Detect which cell encompasses the target text, then output its [X, Y] center coordinate. 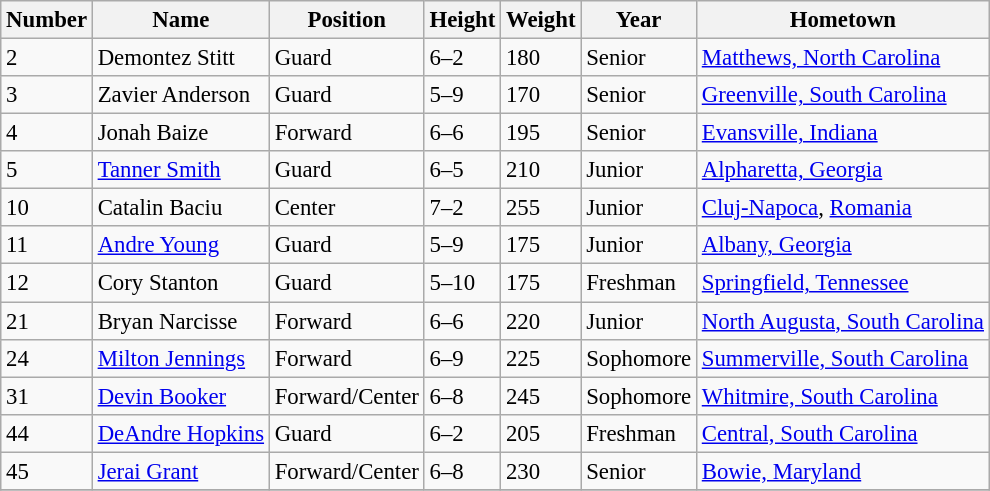
Center [346, 208]
Tanner Smith [180, 170]
Matthews, North Carolina [842, 58]
Albany, Georgia [842, 245]
DeAndre Hopkins [180, 433]
10 [47, 208]
Whitmire, South Carolina [842, 396]
45 [47, 471]
Central, South Carolina [842, 433]
180 [541, 58]
Number [47, 20]
2 [47, 58]
Milton Jennings [180, 358]
Jerai Grant [180, 471]
6–9 [462, 358]
210 [541, 170]
205 [541, 433]
Greenville, South Carolina [842, 95]
255 [541, 208]
21 [47, 321]
Springfield, Tennessee [842, 283]
6–5 [462, 170]
31 [47, 396]
230 [541, 471]
245 [541, 396]
12 [47, 283]
Zavier Anderson [180, 95]
Andre Young [180, 245]
5 [47, 170]
4 [47, 133]
Devin Booker [180, 396]
170 [541, 95]
7–2 [462, 208]
220 [541, 321]
Bowie, Maryland [842, 471]
5–10 [462, 283]
Alpharetta, Georgia [842, 170]
Evansville, Indiana [842, 133]
11 [47, 245]
195 [541, 133]
Demontez Stitt [180, 58]
North Augusta, South Carolina [842, 321]
225 [541, 358]
Cory Stanton [180, 283]
Name [180, 20]
Catalin Baciu [180, 208]
Jonah Baize [180, 133]
44 [47, 433]
3 [47, 95]
Position [346, 20]
Summerville, South Carolina [842, 358]
Year [639, 20]
Weight [541, 20]
Bryan Narcisse [180, 321]
Height [462, 20]
Cluj-Napoca, Romania [842, 208]
Hometown [842, 20]
24 [47, 358]
